Search for the cell housing the specified text and yield its [X, Y] center coordinate. 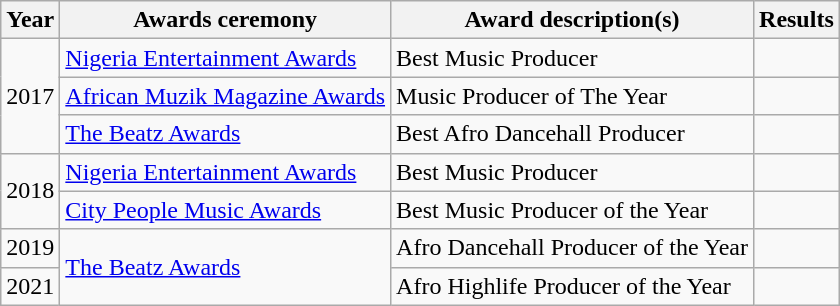
Year [30, 20]
African Muzik Magazine Awards [226, 96]
2018 [30, 191]
Music Producer of The Year [572, 96]
City People Music Awards [226, 210]
Results [797, 20]
2017 [30, 96]
2019 [30, 248]
Award description(s) [572, 20]
2021 [30, 286]
Awards ceremony [226, 20]
Afro Dancehall Producer of the Year [572, 248]
Best Afro Dancehall Producer [572, 134]
Best Music Producer of the Year [572, 210]
Afro Highlife Producer of the Year [572, 286]
